Return the (X, Y) coordinate for the center point of the cell that contains the specified text.  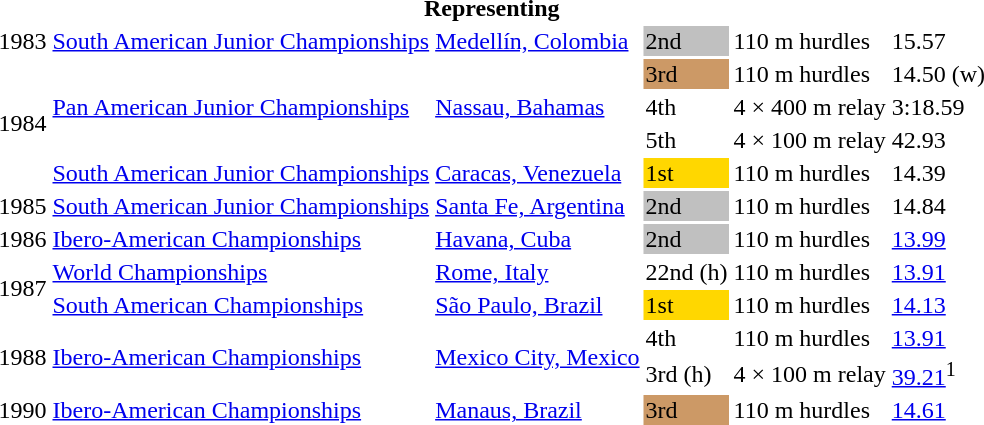
5th (686, 140)
World Championships (241, 272)
3rd (h) (686, 374)
4 × 400 m relay (810, 107)
Manaus, Brazil (538, 410)
Rome, Italy (538, 272)
South American Championships (241, 305)
Nassau, Bahamas (538, 107)
22nd (h) (686, 272)
Pan American Junior Championships (241, 107)
Caracas, Venezuela (538, 173)
Medellín, Colombia (538, 41)
São Paulo, Brazil (538, 305)
Santa Fe, Argentina (538, 206)
Havana, Cuba (538, 239)
Mexico City, Mexico (538, 358)
